For the text-containing cell, return its midpoint in (x, y) coordinate format. 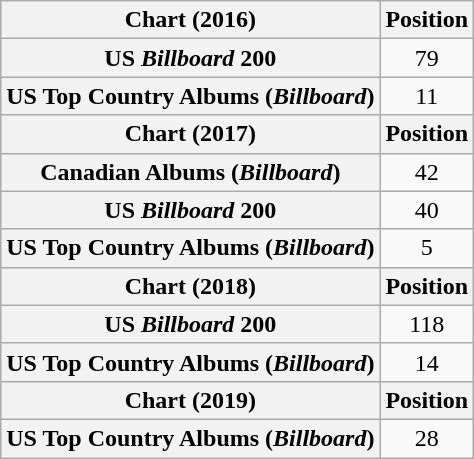
40 (427, 210)
Chart (2016) (190, 20)
42 (427, 172)
14 (427, 362)
118 (427, 324)
28 (427, 438)
Chart (2018) (190, 286)
79 (427, 58)
11 (427, 96)
Chart (2019) (190, 400)
Chart (2017) (190, 134)
5 (427, 248)
Canadian Albums (Billboard) (190, 172)
